Identify which cell holds the provided text, then report its (X, Y) central coordinate. 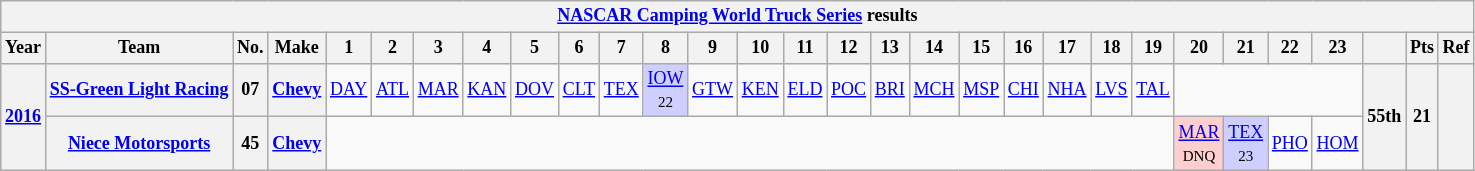
14 (934, 48)
5 (535, 48)
PHO (1290, 144)
DAY (349, 90)
TAL (1153, 90)
TEX23 (1246, 144)
Niece Motorsports (138, 144)
BRI (890, 90)
8 (666, 48)
POC (849, 90)
HOM (1338, 144)
20 (1199, 48)
Make (297, 48)
MAR (438, 90)
LVS (1112, 90)
11 (805, 48)
ELD (805, 90)
KEN (760, 90)
NASCAR Camping World Truck Series results (738, 16)
45 (250, 144)
No. (250, 48)
3 (438, 48)
MSP (982, 90)
9 (713, 48)
2016 (24, 116)
Year (24, 48)
55th (1384, 116)
Pts (1422, 48)
CHI (1024, 90)
Ref (1456, 48)
6 (578, 48)
22 (1290, 48)
23 (1338, 48)
4 (487, 48)
18 (1112, 48)
17 (1067, 48)
TEX (621, 90)
2 (393, 48)
NHA (1067, 90)
16 (1024, 48)
19 (1153, 48)
15 (982, 48)
SS-Green Light Racing (138, 90)
KAN (487, 90)
GTW (713, 90)
07 (250, 90)
13 (890, 48)
IOW22 (666, 90)
DOV (535, 90)
7 (621, 48)
MARDNQ (1199, 144)
MCH (934, 90)
CLT (578, 90)
1 (349, 48)
Team (138, 48)
12 (849, 48)
10 (760, 48)
ATL (393, 90)
